Return the [x, y] coordinate for the center point of the cell that contains the specified text.  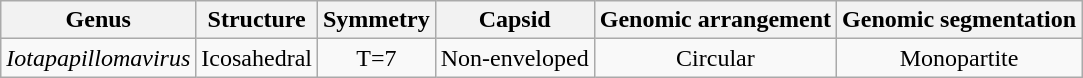
Capsid [514, 20]
Icosahedral [257, 58]
Monopartite [960, 58]
Symmetry [376, 20]
Circular [715, 58]
Genomic arrangement [715, 20]
Structure [257, 20]
Genomic segmentation [960, 20]
Non-enveloped [514, 58]
Genus [98, 20]
Iotapapillomavirus [98, 58]
T=7 [376, 58]
